Scan for the cell matching the given text and deliver its [X, Y] coordinate at center. 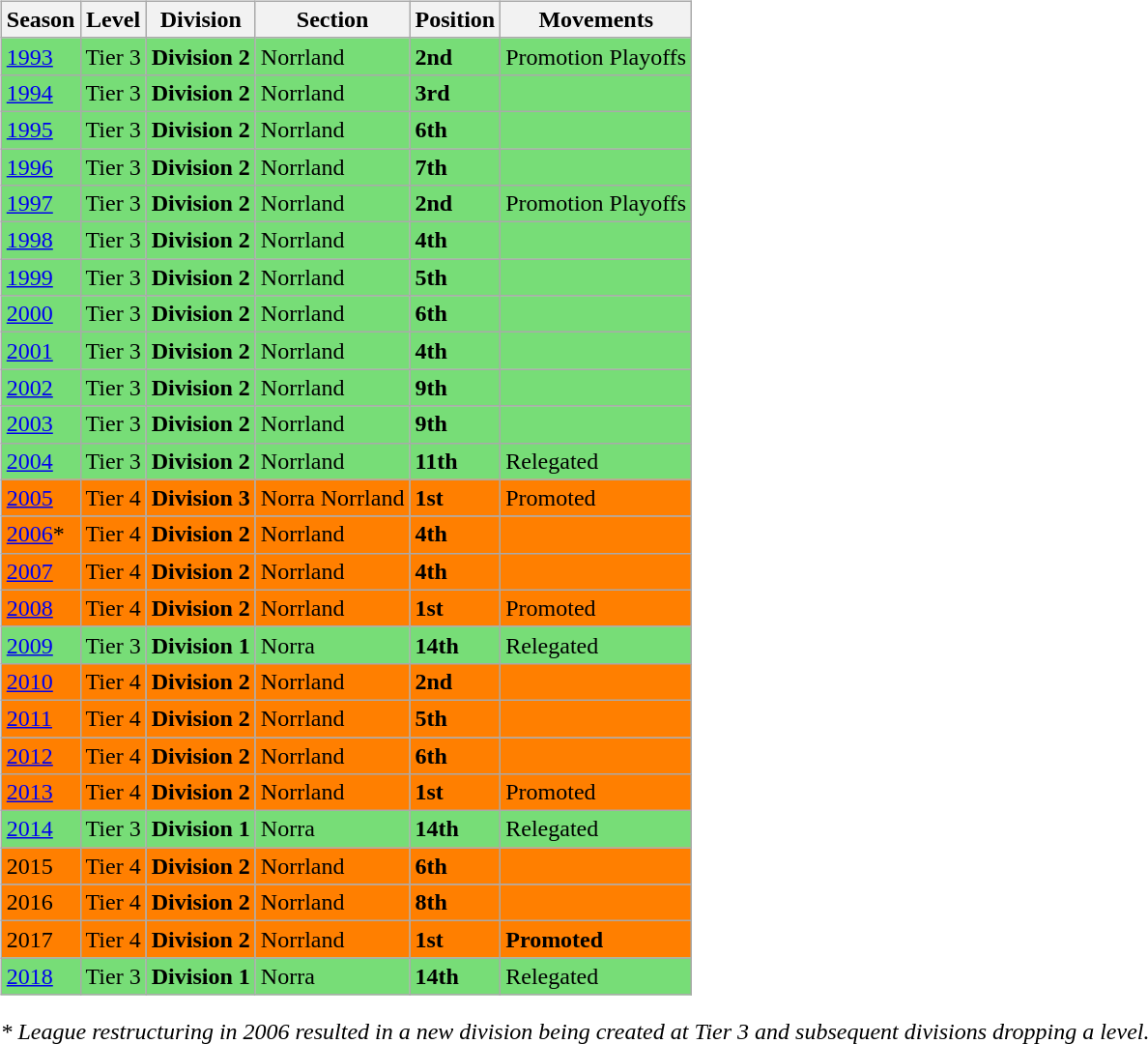
2002 [41, 388]
8th [455, 903]
Division 3 [201, 498]
11th [455, 461]
1996 [41, 167]
1999 [41, 277]
Level [113, 19]
Section [332, 19]
2012 [41, 755]
1994 [41, 93]
2013 [41, 793]
2003 [41, 424]
1993 [41, 56]
2008 [41, 608]
Norra Norrland [332, 498]
1995 [41, 130]
2016 [41, 903]
Season [41, 19]
2011 [41, 718]
2015 [41, 866]
Movements [596, 19]
2004 [41, 461]
1998 [41, 241]
2005 [41, 498]
2018 [41, 976]
2017 [41, 940]
7th [455, 167]
Position [455, 19]
Division [201, 19]
2001 [41, 351]
2007 [41, 571]
1997 [41, 204]
3rd [455, 93]
2006* [41, 535]
2000 [41, 314]
2009 [41, 645]
2010 [41, 681]
2014 [41, 829]
